Provide the (x, y) coordinate of the cell's center where the given text is located.  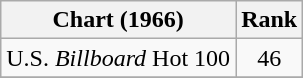
U.S. Billboard Hot 100 (118, 58)
Rank (270, 20)
46 (270, 58)
Chart (1966) (118, 20)
